Extract the (X, Y) coordinate from the center of the cell holding the provided text.  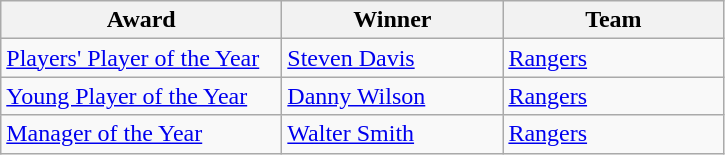
Walter Smith (392, 134)
Danny Wilson (392, 96)
Steven Davis (392, 58)
Award (142, 20)
Team (614, 20)
Winner (392, 20)
Players' Player of the Year (142, 58)
Young Player of the Year (142, 96)
Manager of the Year (142, 134)
